Return the (X, Y) coordinate for the center point of the cell that contains the specified text.  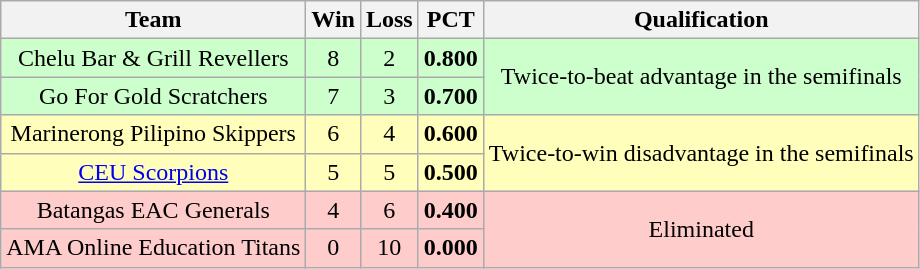
8 (334, 58)
Marinerong Pilipino Skippers (154, 134)
Batangas EAC Generals (154, 210)
Twice-to-beat advantage in the semifinals (701, 77)
Go For Gold Scratchers (154, 96)
CEU Scorpions (154, 172)
Chelu Bar & Grill Revellers (154, 58)
0.500 (450, 172)
0 (334, 248)
Qualification (701, 20)
AMA Online Education Titans (154, 248)
Twice-to-win disadvantage in the semifinals (701, 153)
Loss (389, 20)
0.700 (450, 96)
3 (389, 96)
PCT (450, 20)
10 (389, 248)
Team (154, 20)
0.800 (450, 58)
7 (334, 96)
0.600 (450, 134)
0.000 (450, 248)
Eliminated (701, 229)
0.400 (450, 210)
Win (334, 20)
2 (389, 58)
